Output the [x, y] coordinate of the center of the cell containing the given text.  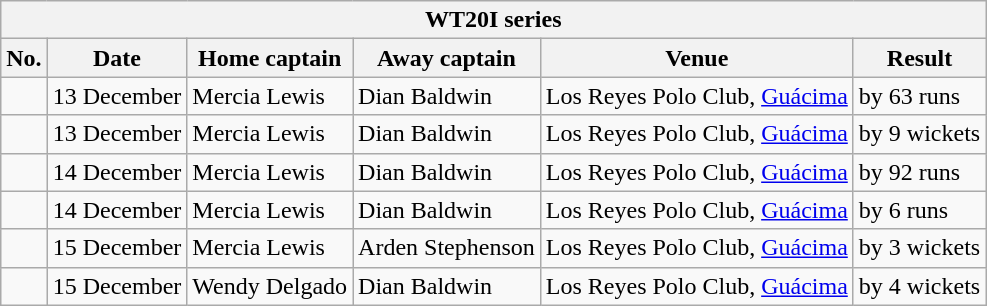
by 6 runs [919, 210]
by 4 wickets [919, 286]
by 9 wickets [919, 134]
by 63 runs [919, 96]
Date [117, 58]
No. [24, 58]
Arden Stephenson [447, 248]
Venue [696, 58]
Home captain [270, 58]
Result [919, 58]
Away captain [447, 58]
by 3 wickets [919, 248]
by 92 runs [919, 172]
Wendy Delgado [270, 286]
WT20I series [494, 20]
